Determine the [x, y] coordinate at the center of the cell enclosing the given text.  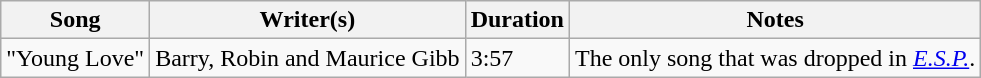
Barry, Robin and Maurice Gibb [308, 58]
Song [76, 20]
3:57 [517, 58]
Notes [776, 20]
Writer(s) [308, 20]
The only song that was dropped in E.S.P.. [776, 58]
"Young Love" [76, 58]
Duration [517, 20]
